Output the (X, Y) coordinate of the center of the cell containing the given text.  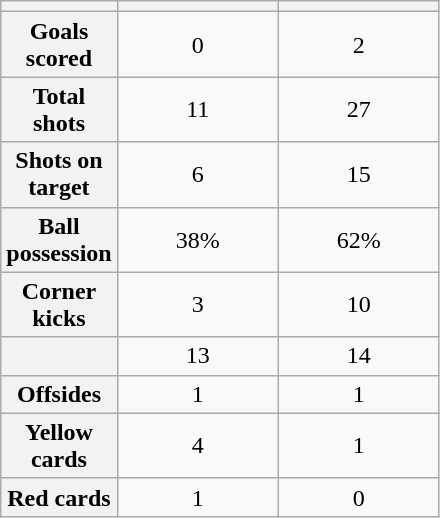
3 (198, 304)
4 (198, 446)
14 (358, 356)
2 (358, 44)
11 (198, 110)
Ball possession (59, 240)
62% (358, 240)
10 (358, 304)
Red cards (59, 497)
13 (198, 356)
Goals scored (59, 44)
Yellow cards (59, 446)
Shots on target (59, 174)
27 (358, 110)
Offsides (59, 394)
38% (198, 240)
Corner kicks (59, 304)
6 (198, 174)
15 (358, 174)
Total shots (59, 110)
